Output the [x, y] coordinate of the center of the cell containing the given text.  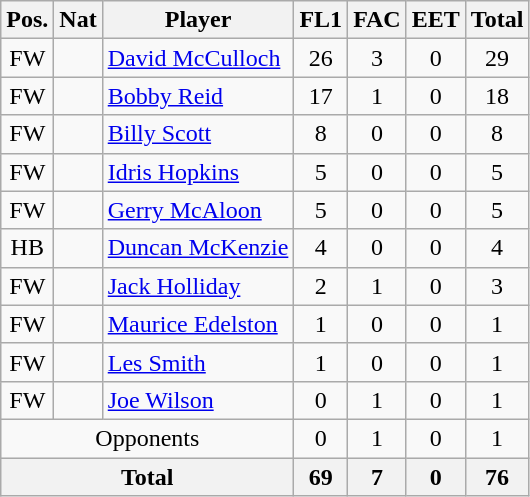
76 [497, 477]
Maurice Edelston [198, 324]
Billy Scott [198, 134]
Player [198, 20]
29 [497, 58]
Duncan McKenzie [198, 248]
HB [28, 248]
Idris Hopkins [198, 172]
EET [436, 20]
17 [321, 96]
Opponents [148, 438]
18 [497, 96]
69 [321, 477]
Les Smith [198, 362]
FAC [378, 20]
Bobby Reid [198, 96]
26 [321, 58]
Nat [78, 20]
Joe Wilson [198, 400]
Pos. [28, 20]
FL1 [321, 20]
Gerry McAloon [198, 210]
2 [321, 286]
David McCulloch [198, 58]
Jack Holliday [198, 286]
7 [378, 477]
